For the text-containing cell, return its midpoint in (X, Y) coordinate format. 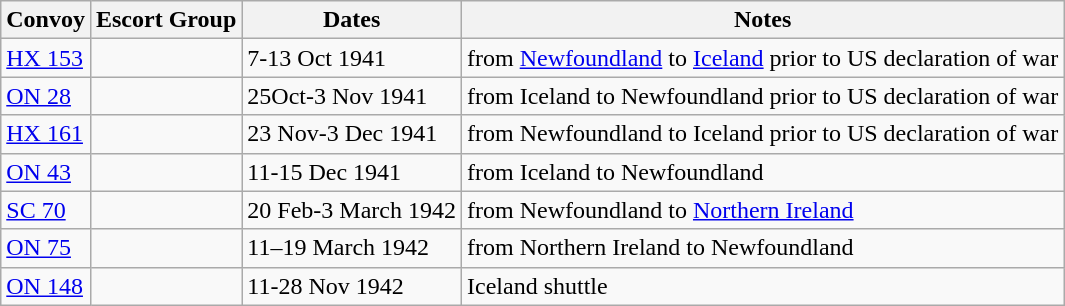
from Northern Ireland to Newfoundland (762, 248)
ON 43 (46, 172)
20 Feb-3 March 1942 (352, 210)
HX 161 (46, 134)
SC 70 (46, 210)
from Newfoundland to Northern Ireland (762, 210)
25Oct-3 Nov 1941 (352, 96)
Escort Group (166, 20)
Convoy (46, 20)
11-15 Dec 1941 (352, 172)
ON 75 (46, 248)
7-13 Oct 1941 (352, 58)
Iceland shuttle (762, 286)
Dates (352, 20)
23 Nov-3 Dec 1941 (352, 134)
ON 148 (46, 286)
from Iceland to Newfoundland prior to US declaration of war (762, 96)
from Iceland to Newfoundland (762, 172)
11–19 March 1942 (352, 248)
Notes (762, 20)
HX 153 (46, 58)
ON 28 (46, 96)
11-28 Nov 1942 (352, 286)
